Find where the given text appears and provide that cell's center as (X, Y) coordinate. 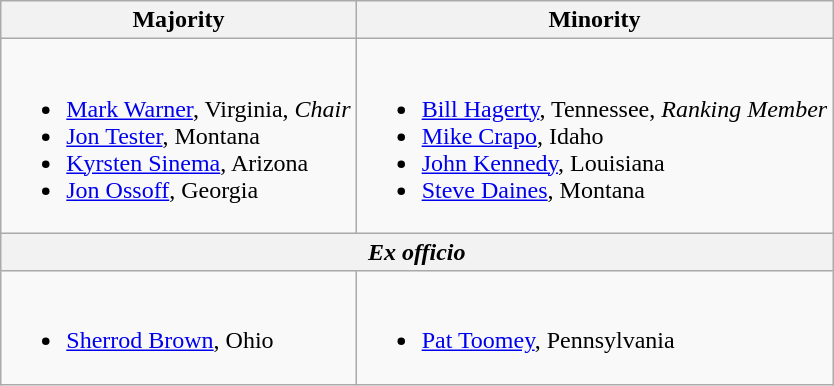
Minority (594, 20)
Pat Toomey, Pennsylvania (594, 328)
Bill Hagerty, Tennessee, Ranking MemberMike Crapo, IdahoJohn Kennedy, LouisianaSteve Daines, Montana (594, 136)
Majority (178, 20)
Ex officio (417, 252)
Mark Warner, Virginia, ChairJon Tester, MontanaKyrsten Sinema, ArizonaJon Ossoff, Georgia (178, 136)
Sherrod Brown, Ohio (178, 328)
